Scan for the cell matching the given text and deliver its [X, Y] coordinate at center. 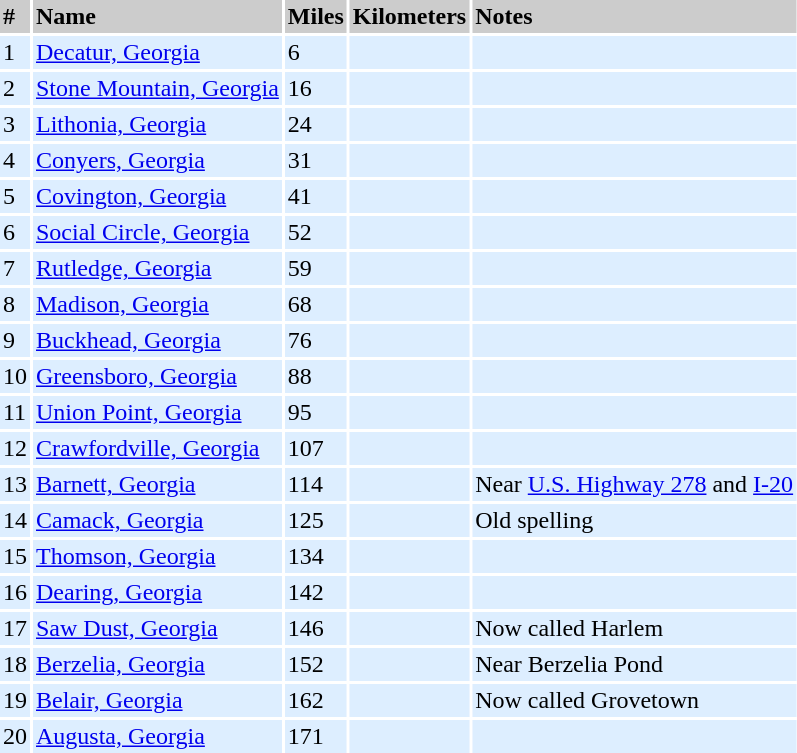
Social Circle, Georgia [158, 232]
24 [316, 124]
Camack, Georgia [158, 520]
52 [316, 232]
41 [316, 196]
Barnett, Georgia [158, 484]
10 [15, 376]
107 [316, 448]
Union Point, Georgia [158, 412]
18 [15, 664]
15 [15, 556]
Thomson, Georgia [158, 556]
Greensboro, Georgia [158, 376]
Belair, Georgia [158, 700]
Covington, Georgia [158, 196]
88 [316, 376]
20 [15, 736]
Rutledge, Georgia [158, 268]
Crawfordville, Georgia [158, 448]
4 [15, 160]
Old spelling [634, 520]
5 [15, 196]
Near U.S. Highway 278 and I-20 [634, 484]
Now called Harlem [634, 628]
3 [15, 124]
171 [316, 736]
8 [15, 304]
13 [15, 484]
146 [316, 628]
114 [316, 484]
59 [316, 268]
Lithonia, Georgia [158, 124]
Name [158, 16]
125 [316, 520]
Near Berzelia Pond [634, 664]
Decatur, Georgia [158, 52]
2 [15, 88]
Kilometers [410, 16]
31 [316, 160]
Conyers, Georgia [158, 160]
Now called Grovetown [634, 700]
162 [316, 700]
Notes [634, 16]
Augusta, Georgia [158, 736]
12 [15, 448]
7 [15, 268]
Miles [316, 16]
Madison, Georgia [158, 304]
95 [316, 412]
# [15, 16]
68 [316, 304]
11 [15, 412]
Buckhead, Georgia [158, 340]
17 [15, 628]
19 [15, 700]
Berzelia, Georgia [158, 664]
152 [316, 664]
142 [316, 592]
Stone Mountain, Georgia [158, 88]
Saw Dust, Georgia [158, 628]
76 [316, 340]
1 [15, 52]
134 [316, 556]
Dearing, Georgia [158, 592]
9 [15, 340]
14 [15, 520]
